Find where the given text appears and provide that cell's center as (X, Y) coordinate. 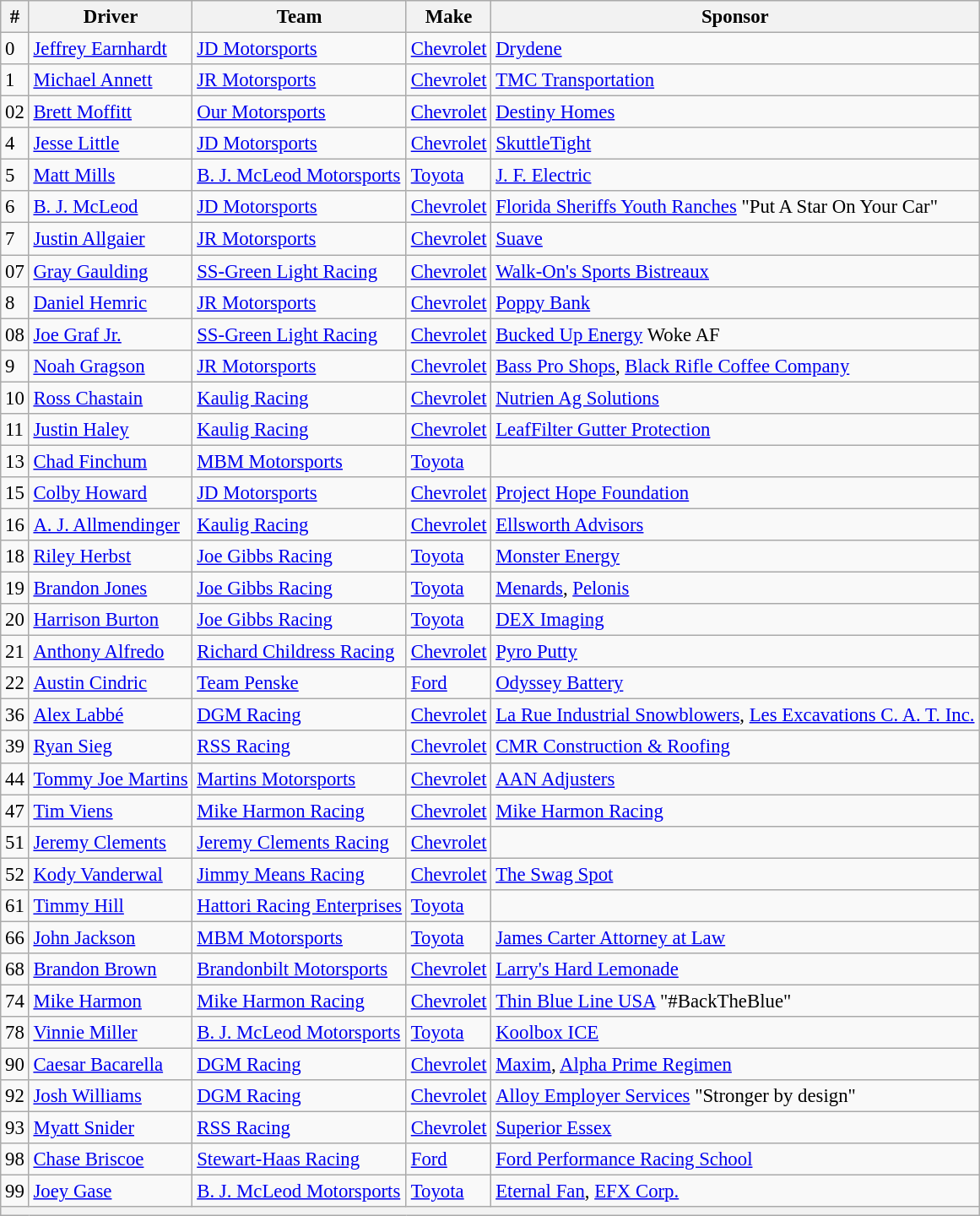
07 (15, 271)
Chad Finchum (111, 461)
Ellsworth Advisors (735, 524)
8 (15, 302)
TMC Transportation (735, 80)
1 (15, 80)
Mike Harmon (111, 1001)
SkuttleTight (735, 144)
Myatt Snider (111, 1128)
Maxim, Alpha Prime Regimen (735, 1065)
Larry's Hard Lemonade (735, 969)
39 (15, 747)
Jimmy Means Racing (300, 874)
Jesse Little (111, 144)
Riley Herbst (111, 556)
7 (15, 239)
Martins Motorsports (300, 779)
Austin Cindric (111, 683)
Brandonbilt Motorsports (300, 969)
Michael Annett (111, 80)
Bucked Up Energy Woke AF (735, 334)
Odyssey Battery (735, 683)
92 (15, 1096)
Nutrien Ag Solutions (735, 398)
93 (15, 1128)
Noah Gragson (111, 366)
Chase Briscoe (111, 1159)
Timmy Hill (111, 906)
Sponsor (735, 17)
Thin Blue Line USA "#BackTheBlue" (735, 1001)
Kody Vanderwal (111, 874)
66 (15, 937)
AAN Adjusters (735, 779)
Caesar Bacarella (111, 1065)
18 (15, 556)
13 (15, 461)
Joey Gase (111, 1192)
36 (15, 715)
Monster Energy (735, 556)
11 (15, 430)
21 (15, 652)
Menards, Pelonis (735, 589)
Ryan Sieg (111, 747)
15 (15, 493)
# (15, 17)
Suave (735, 239)
LeafFilter Gutter Protection (735, 430)
99 (15, 1192)
Team (300, 17)
51 (15, 842)
John Jackson (111, 937)
02 (15, 112)
Tim Viens (111, 811)
0 (15, 49)
Colby Howard (111, 493)
Brandon Brown (111, 969)
Eternal Fan, EFX Corp. (735, 1192)
90 (15, 1065)
44 (15, 779)
10 (15, 398)
Florida Sheriffs Youth Ranches "Put A Star On Your Car" (735, 207)
Matt Mills (111, 176)
Jeffrey Earnhardt (111, 49)
19 (15, 589)
Gray Gaulding (111, 271)
52 (15, 874)
Bass Pro Shops, Black Rifle Coffee Company (735, 366)
22 (15, 683)
The Swag Spot (735, 874)
08 (15, 334)
Destiny Homes (735, 112)
Koolbox ICE (735, 1033)
4 (15, 144)
Jeremy Clements Racing (300, 842)
6 (15, 207)
68 (15, 969)
DEX Imaging (735, 620)
Daniel Hemric (111, 302)
Hattori Racing Enterprises (300, 906)
74 (15, 1001)
9 (15, 366)
Driver (111, 17)
Superior Essex (735, 1128)
B. J. McLeod (111, 207)
Our Motorsports (300, 112)
Alloy Employer Services "Stronger by design" (735, 1096)
Tommy Joe Martins (111, 779)
5 (15, 176)
16 (15, 524)
James Carter Attorney at Law (735, 937)
Make (448, 17)
Alex Labbé (111, 715)
47 (15, 811)
CMR Construction & Roofing (735, 747)
20 (15, 620)
Vinnie Miller (111, 1033)
Anthony Alfredo (111, 652)
Walk-On's Sports Bistreaux (735, 271)
Richard Childress Racing (300, 652)
Poppy Bank (735, 302)
Pyro Putty (735, 652)
La Rue Industrial Snowblowers, Les Excavations C. A. T. Inc. (735, 715)
Drydene (735, 49)
98 (15, 1159)
Harrison Burton (111, 620)
78 (15, 1033)
Brett Moffitt (111, 112)
Justin Allgaier (111, 239)
61 (15, 906)
J. F. Electric (735, 176)
Ford Performance Racing School (735, 1159)
Ross Chastain (111, 398)
Justin Haley (111, 430)
Project Hope Foundation (735, 493)
Team Penske (300, 683)
Joe Graf Jr. (111, 334)
Josh Williams (111, 1096)
Jeremy Clements (111, 842)
Brandon Jones (111, 589)
A. J. Allmendinger (111, 524)
Stewart-Haas Racing (300, 1159)
